Return the [x, y] coordinate for the center point of the cell that contains the specified text.  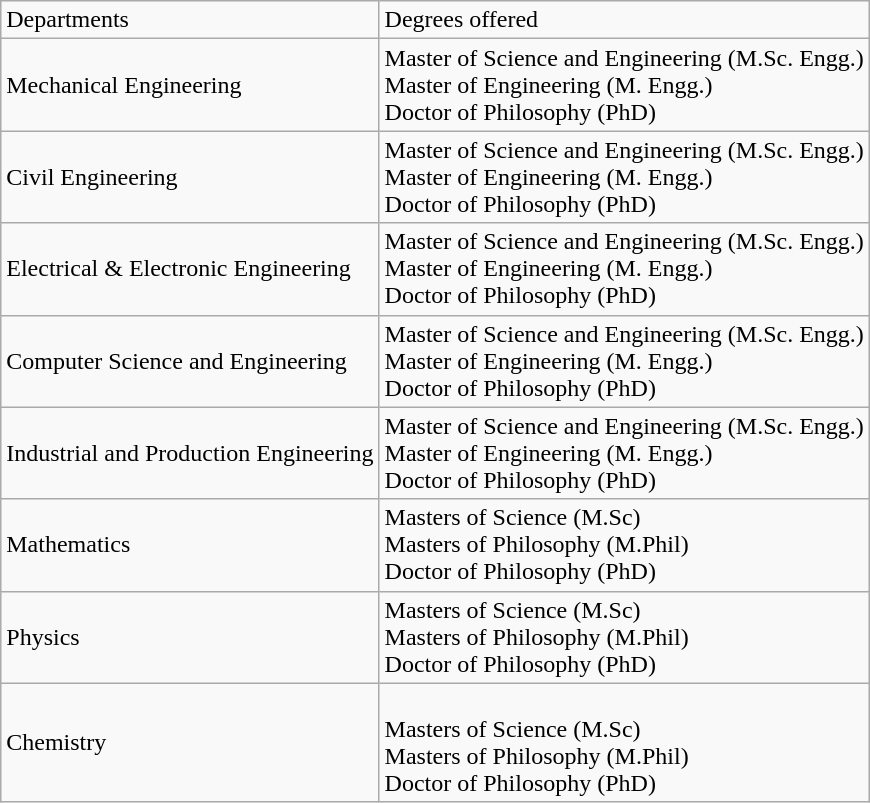
Electrical & Electronic Engineering [190, 269]
Degrees offered [624, 20]
Mathematics [190, 545]
Departments [190, 20]
Physics [190, 637]
Mechanical Engineering [190, 85]
Computer Science and Engineering [190, 361]
Civil Engineering [190, 177]
Chemistry [190, 742]
Industrial and Production Engineering [190, 453]
